For the text-containing cell, return its midpoint in (x, y) coordinate format. 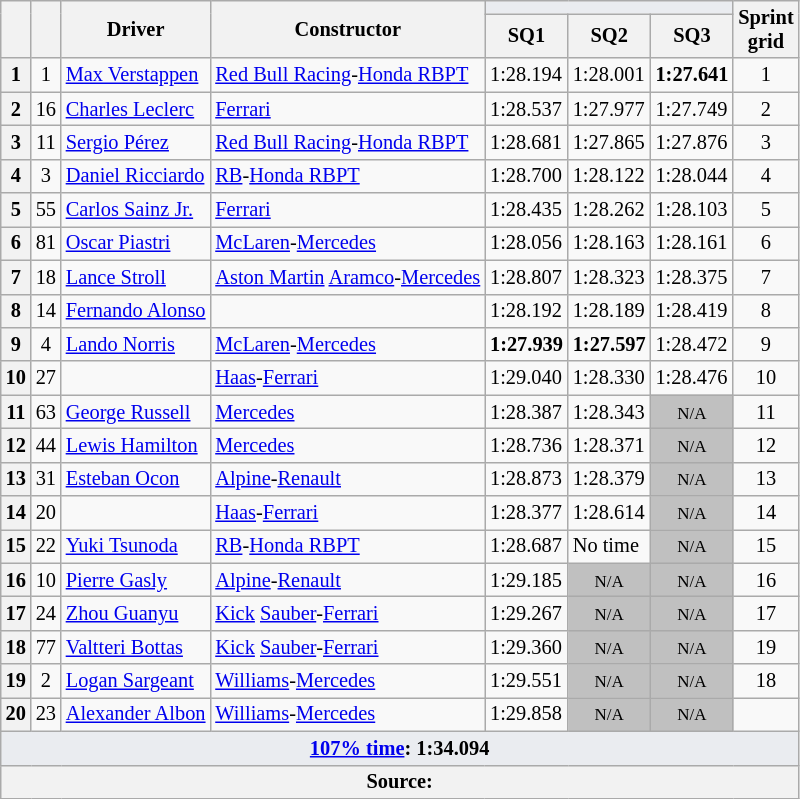
63 (46, 412)
1:29.267 (526, 613)
1:28.681 (526, 142)
1:29.858 (526, 714)
1:28.377 (526, 513)
1:28.056 (526, 243)
SQ3 (692, 36)
No time (610, 546)
1:28.371 (610, 445)
1:28.192 (526, 311)
27 (46, 378)
1:28.873 (526, 479)
Lando Norris (136, 344)
23 (46, 714)
1:27.876 (692, 142)
1:28.001 (610, 75)
1:29.185 (526, 580)
Aston Martin Aramco-Mercedes (348, 277)
81 (46, 243)
1:28.194 (526, 75)
1:28.614 (610, 513)
Sergio Pérez (136, 142)
1:28.379 (610, 479)
1:28.262 (610, 210)
1:28.044 (692, 176)
Constructor (348, 29)
Yuki Tsunoda (136, 546)
77 (46, 647)
SQ2 (610, 36)
Fernando Alonso (136, 311)
1:28.700 (526, 176)
1:28.161 (692, 243)
44 (46, 445)
Carlos Sainz Jr. (136, 210)
1:28.736 (526, 445)
Charles Leclerc (136, 109)
1:28.330 (610, 378)
1:28.343 (610, 412)
1:27.865 (610, 142)
1:28.537 (526, 109)
1:27.641 (692, 75)
Logan Sargeant (136, 681)
1:28.419 (692, 311)
Daniel Ricciardo (136, 176)
1:27.597 (610, 344)
Lewis Hamilton (136, 445)
Esteban Ocon (136, 479)
24 (46, 613)
Lance Stroll (136, 277)
1:27.939 (526, 344)
1:28.375 (692, 277)
107% time: 1:34.094 (400, 748)
Max Verstappen (136, 75)
1:28.387 (526, 412)
31 (46, 479)
1:28.323 (610, 277)
1:29.551 (526, 681)
1:28.163 (610, 243)
55 (46, 210)
Zhou Guanyu (136, 613)
1:28.122 (610, 176)
Oscar Piastri (136, 243)
Source: (400, 782)
1:28.189 (610, 311)
Sprintgrid (766, 29)
1:29.040 (526, 378)
1:28.472 (692, 344)
1:29.360 (526, 647)
22 (46, 546)
1:27.749 (692, 109)
1:28.103 (692, 210)
1:28.807 (526, 277)
SQ1 (526, 36)
George Russell (136, 412)
Pierre Gasly (136, 580)
1:28.476 (692, 378)
Driver (136, 29)
1:28.687 (526, 546)
1:28.435 (526, 210)
Valtteri Bottas (136, 647)
Alexander Albon (136, 714)
1:27.977 (610, 109)
